From the cell containing the given text, extract its center point as (x, y) coordinate. 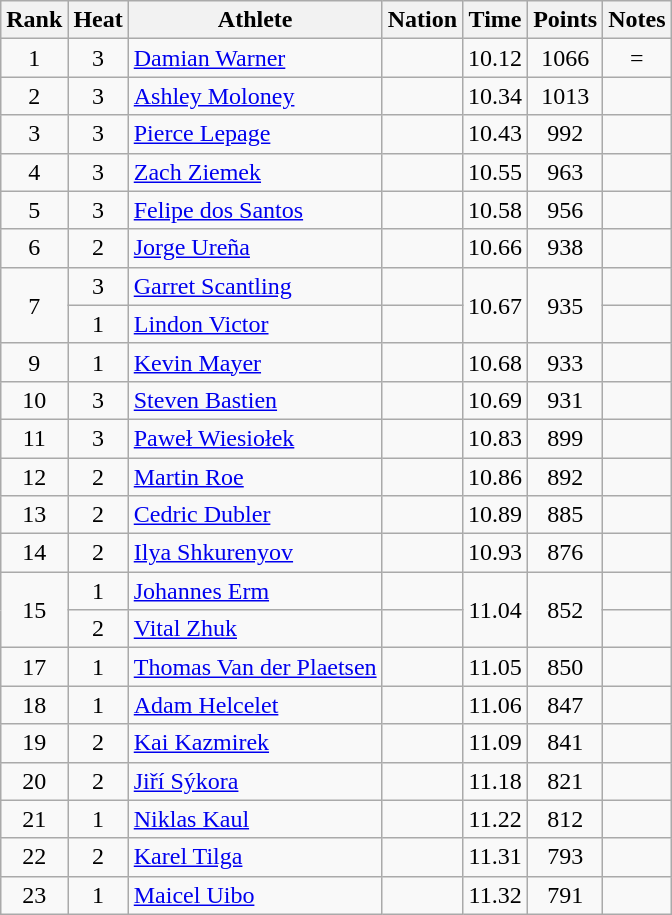
11.32 (496, 895)
10.69 (496, 400)
11.05 (496, 667)
12 (34, 477)
Jiří Sýkora (255, 781)
892 (566, 477)
1066 (566, 58)
4 (34, 172)
6 (34, 248)
Time (496, 20)
876 (566, 553)
9 (34, 362)
793 (566, 857)
15 (34, 610)
Kevin Mayer (255, 362)
21 (34, 819)
Paweł Wiesiołek (255, 438)
Kai Kazmirek (255, 743)
23 (34, 895)
821 (566, 781)
18 (34, 705)
5 (34, 210)
10.67 (496, 305)
931 (566, 400)
Cedric Dubler (255, 515)
11.31 (496, 857)
Nation (422, 20)
Martin Roe (255, 477)
Maicel Uibo (255, 895)
10.86 (496, 477)
10.34 (496, 96)
10.89 (496, 515)
= (637, 58)
11 (34, 438)
22 (34, 857)
Johannes Erm (255, 591)
933 (566, 362)
Heat (98, 20)
963 (566, 172)
10.68 (496, 362)
841 (566, 743)
17 (34, 667)
Ashley Moloney (255, 96)
935 (566, 305)
Notes (637, 20)
Points (566, 20)
10 (34, 400)
10.55 (496, 172)
20 (34, 781)
Karel Tilga (255, 857)
Lindon Victor (255, 324)
14 (34, 553)
938 (566, 248)
899 (566, 438)
Niklas Kaul (255, 819)
Jorge Ureña (255, 248)
791 (566, 895)
Damian Warner (255, 58)
19 (34, 743)
10.43 (496, 134)
812 (566, 819)
1013 (566, 96)
852 (566, 610)
Ilya Shkurenyov (255, 553)
Felipe dos Santos (255, 210)
13 (34, 515)
850 (566, 667)
Rank (34, 20)
10.93 (496, 553)
Garret Scantling (255, 286)
10.83 (496, 438)
11.22 (496, 819)
7 (34, 305)
Athlete (255, 20)
Steven Bastien (255, 400)
10.58 (496, 210)
Pierce Lepage (255, 134)
11.06 (496, 705)
10.66 (496, 248)
956 (566, 210)
847 (566, 705)
11.09 (496, 743)
Zach Ziemek (255, 172)
11.18 (496, 781)
Adam Helcelet (255, 705)
Thomas Van der Plaetsen (255, 667)
11.04 (496, 610)
885 (566, 515)
992 (566, 134)
10.12 (496, 58)
Vital Zhuk (255, 629)
